Scan for the cell matching the given text and deliver its [x, y] coordinate at center. 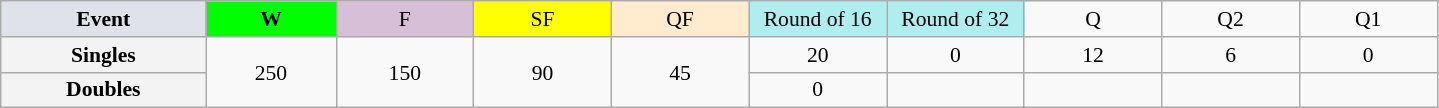
Q2 [1231, 19]
Q1 [1368, 19]
W [271, 19]
150 [405, 72]
SF [543, 19]
90 [543, 72]
250 [271, 72]
QF [680, 19]
6 [1231, 55]
Round of 16 [818, 19]
F [405, 19]
Doubles [104, 90]
Q [1093, 19]
45 [680, 72]
12 [1093, 55]
Event [104, 19]
Round of 32 [955, 19]
Singles [104, 55]
20 [818, 55]
